Find where the given text appears and provide that cell's center as [x, y] coordinate. 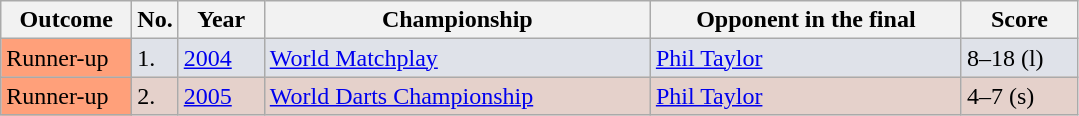
Championship [457, 20]
2004 [221, 58]
2005 [221, 96]
8–18 (l) [1019, 58]
Score [1019, 20]
World Darts Championship [457, 96]
No. [155, 20]
Outcome [66, 20]
Opponent in the final [806, 20]
World Matchplay [457, 58]
2. [155, 96]
4–7 (s) [1019, 96]
Year [221, 20]
1. [155, 58]
